Scan for the cell matching the given text and deliver its (x, y) coordinate at center. 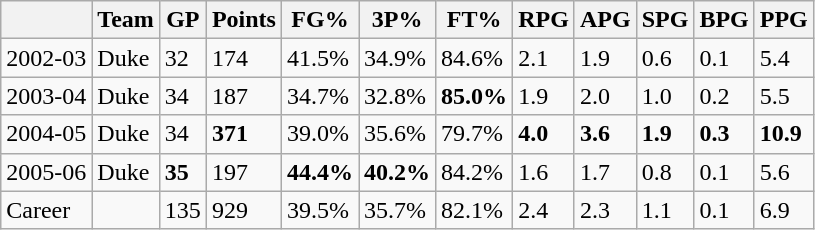
FT% (474, 20)
39.5% (320, 210)
BPG (724, 20)
79.7% (474, 134)
SPG (665, 20)
82.1% (474, 210)
0.2 (724, 96)
2.3 (605, 210)
371 (244, 134)
84.6% (474, 58)
35.6% (398, 134)
39.0% (320, 134)
84.2% (474, 172)
0.6 (665, 58)
5.4 (784, 58)
32.8% (398, 96)
2005-06 (46, 172)
PPG (784, 20)
85.0% (474, 96)
Career (46, 210)
187 (244, 96)
2002-03 (46, 58)
6.9 (784, 210)
Team (126, 20)
5.6 (784, 172)
RPG (544, 20)
2004-05 (46, 134)
GP (182, 20)
1.1 (665, 210)
40.2% (398, 172)
Points (244, 20)
2.4 (544, 210)
929 (244, 210)
41.5% (320, 58)
5.5 (784, 96)
0.3 (724, 134)
FG% (320, 20)
1.6 (544, 172)
35 (182, 172)
35.7% (398, 210)
10.9 (784, 134)
34.7% (320, 96)
197 (244, 172)
0.8 (665, 172)
2.1 (544, 58)
32 (182, 58)
3.6 (605, 134)
2003-04 (46, 96)
1.0 (665, 96)
4.0 (544, 134)
34.9% (398, 58)
135 (182, 210)
1.7 (605, 172)
3P% (398, 20)
44.4% (320, 172)
2.0 (605, 96)
174 (244, 58)
APG (605, 20)
